For the text-containing cell, return its midpoint in [x, y] coordinate format. 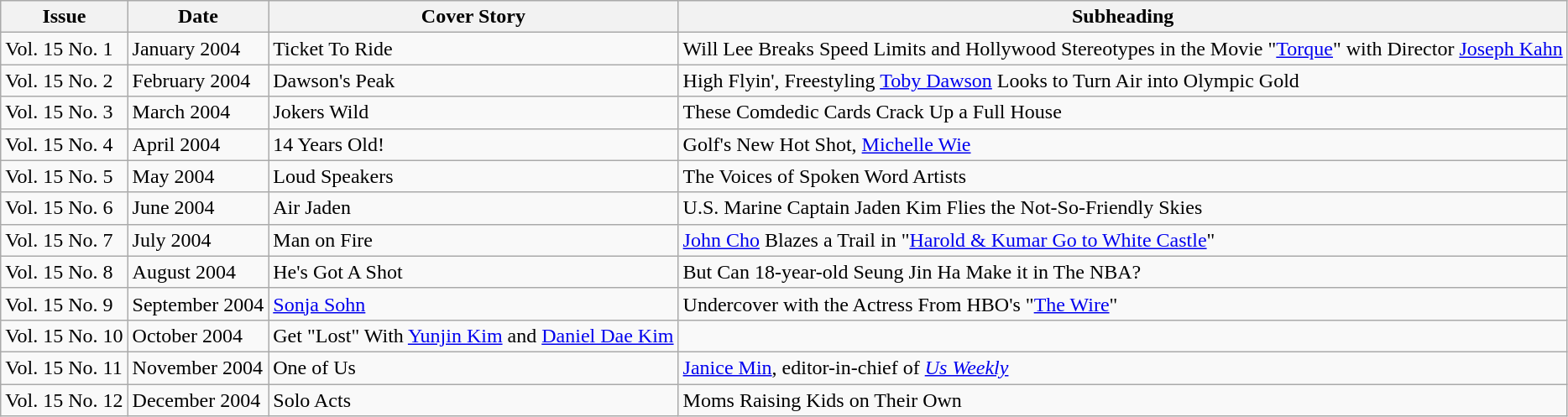
But Can 18-year-old Seung Jin Ha Make it in The NBA? [1123, 272]
Solo Acts [473, 400]
Man on Fire [473, 240]
February 2004 [198, 81]
The Voices of Spoken Word Artists [1123, 176]
14 Years Old! [473, 144]
Vol. 15 No. 9 [64, 304]
Vol. 15 No. 5 [64, 176]
May 2004 [198, 176]
Issue [64, 17]
Sonja Sohn [473, 304]
Loud Speakers [473, 176]
These Comdedic Cards Crack Up a Full House [1123, 112]
One of Us [473, 367]
March 2004 [198, 112]
John Cho Blazes a Trail in "Harold & Kumar Go to White Castle" [1123, 240]
April 2004 [198, 144]
July 2004 [198, 240]
Ticket To Ride [473, 49]
Cover Story [473, 17]
October 2004 [198, 336]
Vol. 15 No. 4 [64, 144]
U.S. Marine Captain Jaden Kim Flies the Not-So-Friendly Skies [1123, 208]
Vol. 15 No. 11 [64, 367]
Date [198, 17]
Vol. 15 No. 2 [64, 81]
November 2004 [198, 367]
January 2004 [198, 49]
June 2004 [198, 208]
September 2004 [198, 304]
Vol. 15 No. 10 [64, 336]
Get "Lost" With Yunjin Kim and Daniel Dae Kim [473, 336]
Air Jaden [473, 208]
Jokers Wild [473, 112]
High Flyin', Freestyling Toby Dawson Looks to Turn Air into Olympic Gold [1123, 81]
Vol. 15 No. 6 [64, 208]
Will Lee Breaks Speed Limits and Hollywood Stereotypes in the Movie "Torque" with Director Joseph Kahn [1123, 49]
Vol. 15 No. 3 [64, 112]
Undercover with the Actress From HBO's "The Wire" [1123, 304]
Vol. 15 No. 1 [64, 49]
December 2004 [198, 400]
Vol. 15 No. 8 [64, 272]
He's Got A Shot [473, 272]
August 2004 [198, 272]
Vol. 15 No. 7 [64, 240]
Golf's New Hot Shot, Michelle Wie [1123, 144]
Subheading [1123, 17]
Vol. 15 No. 12 [64, 400]
Dawson's Peak [473, 81]
Janice Min, editor-in-chief of Us Weekly [1123, 367]
Moms Raising Kids on Their Own [1123, 400]
